Determine the [X, Y] coordinate at the center of the cell enclosing the given text.  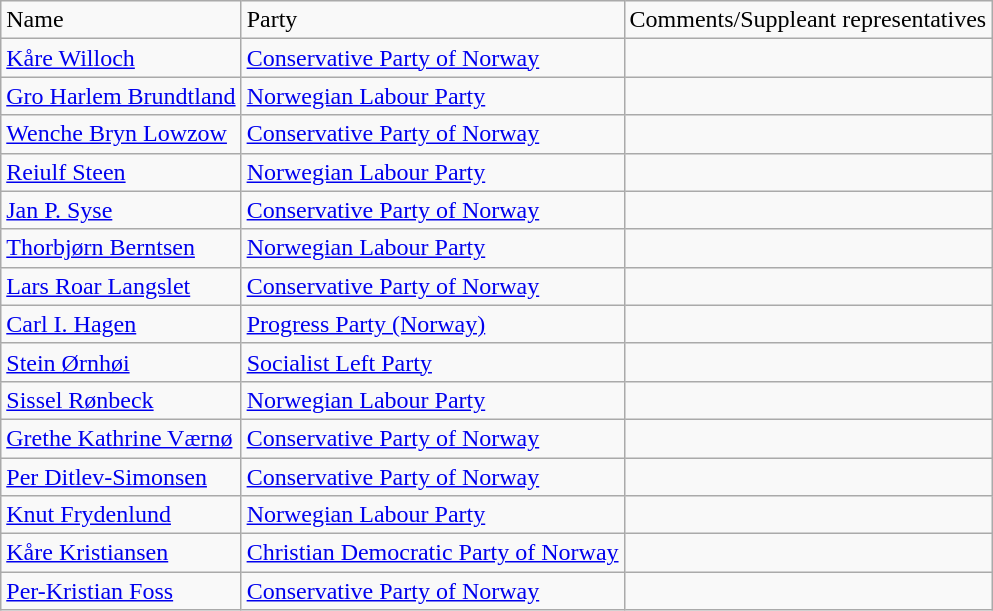
Socialist Left Party [432, 362]
Knut Frydenlund [121, 515]
Thorbjørn Berntsen [121, 248]
Per-Kristian Foss [121, 591]
Carl I. Hagen [121, 324]
Christian Democratic Party of Norway [432, 553]
Progress Party (Norway) [432, 324]
Reiulf Steen [121, 172]
Gro Harlem Brundtland [121, 96]
Wenche Bryn Lowzow [121, 134]
Jan P. Syse [121, 210]
Kåre Willoch [121, 58]
Sissel Rønbeck [121, 400]
Per Ditlev-Simonsen [121, 477]
Name [121, 20]
Stein Ørnhøi [121, 362]
Kåre Kristiansen [121, 553]
Lars Roar Langslet [121, 286]
Party [432, 20]
Grethe Kathrine Værnø [121, 438]
Comments/Suppleant representatives [808, 20]
